From the cell containing the given text, extract its center point as (X, Y) coordinate. 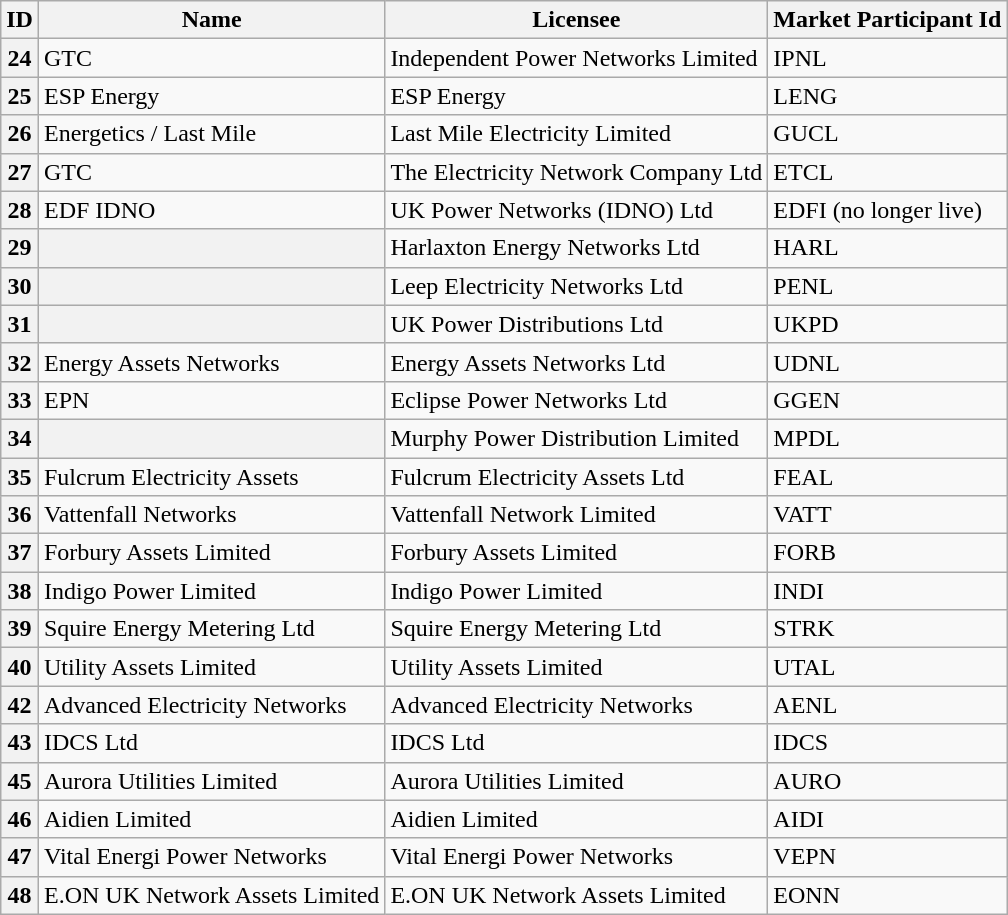
40 (20, 667)
Eclipse Power Networks Ltd (576, 400)
The Electricity Network Company Ltd (576, 172)
AIDI (888, 819)
GUCL (888, 134)
UDNL (888, 362)
38 (20, 591)
Vattenfall Network Limited (576, 515)
EPN (211, 400)
GGEN (888, 400)
UK Power Distributions Ltd (576, 324)
Fulcrum Electricity Assets (211, 477)
Leep Electricity Networks Ltd (576, 286)
46 (20, 819)
LENG (888, 96)
Vattenfall Networks (211, 515)
FORB (888, 553)
33 (20, 400)
Fulcrum Electricity Assets Ltd (576, 477)
FEAL (888, 477)
Independent Power Networks Limited (576, 58)
32 (20, 362)
45 (20, 781)
Murphy Power Distribution Limited (576, 438)
35 (20, 477)
UK Power Networks (IDNO) Ltd (576, 210)
UKPD (888, 324)
36 (20, 515)
42 (20, 705)
47 (20, 857)
48 (20, 895)
27 (20, 172)
29 (20, 248)
Name (211, 20)
26 (20, 134)
Energy Assets Networks Ltd (576, 362)
IDCS (888, 743)
Market Participant Id (888, 20)
Energy Assets Networks (211, 362)
MPDL (888, 438)
37 (20, 553)
24 (20, 58)
UTAL (888, 667)
HARL (888, 248)
39 (20, 629)
Last Mile Electricity Limited (576, 134)
25 (20, 96)
34 (20, 438)
IPNL (888, 58)
28 (20, 210)
VEPN (888, 857)
EONN (888, 895)
31 (20, 324)
EDF IDNO (211, 210)
PENL (888, 286)
Energetics / Last Mile (211, 134)
ID (20, 20)
ETCL (888, 172)
VATT (888, 515)
30 (20, 286)
43 (20, 743)
STRK (888, 629)
Licensee (576, 20)
INDI (888, 591)
AENL (888, 705)
AURO (888, 781)
Harlaxton Energy Networks Ltd (576, 248)
EDFI (no longer live) (888, 210)
